For the text-containing cell, return its midpoint in [x, y] coordinate format. 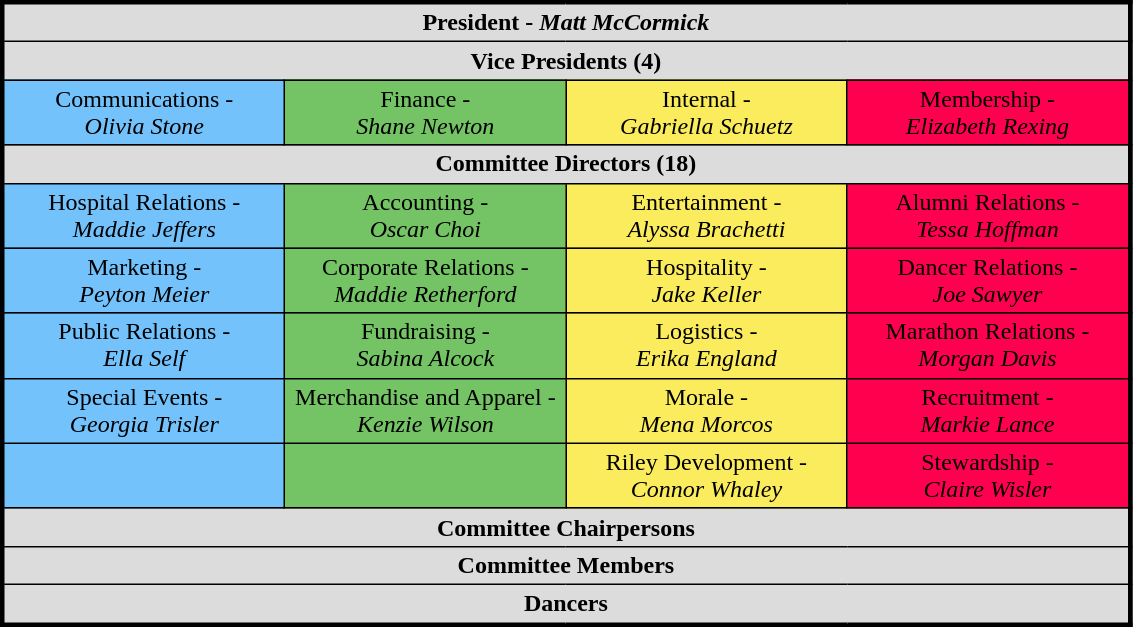
Dancer Relations -Joe Sawyer [988, 280]
Finance -Shane Newton [426, 112]
Marathon Relations -Morgan Davis [988, 346]
Alumni Relations -Tessa Hoffman [988, 216]
Special Events -Georgia Trisler [144, 410]
Entertainment -Alyssa Brachetti [706, 216]
Dancers [566, 604]
Communications -Olivia Stone [144, 112]
Accounting -Oscar Choi [426, 216]
Logistics -Erika England [706, 346]
Merchandise and Apparel -Kenzie Wilson [426, 410]
Recruitment -Markie Lance [988, 410]
Public Relations -Ella Self [144, 346]
Committee Chairpersons [566, 527]
Stewardship -Claire Wisler [988, 476]
Hospitality -Jake Keller [706, 280]
Committee Directors (18) [566, 164]
Committee Members [566, 565]
Vice Presidents (4) [566, 61]
Morale -Mena Morcos [706, 410]
President - Matt McCormick [566, 22]
Membership -Elizabeth Rexing [988, 112]
Hospital Relations -Maddie Jeffers [144, 216]
Internal -Gabriella Schuetz [706, 112]
Fundraising -Sabina Alcock [426, 346]
Riley Development -Connor Whaley [706, 476]
Marketing -Peyton Meier [144, 280]
Corporate Relations -Maddie Retherford [426, 280]
